Extract the (X, Y) coordinate from the center of the cell holding the provided text.  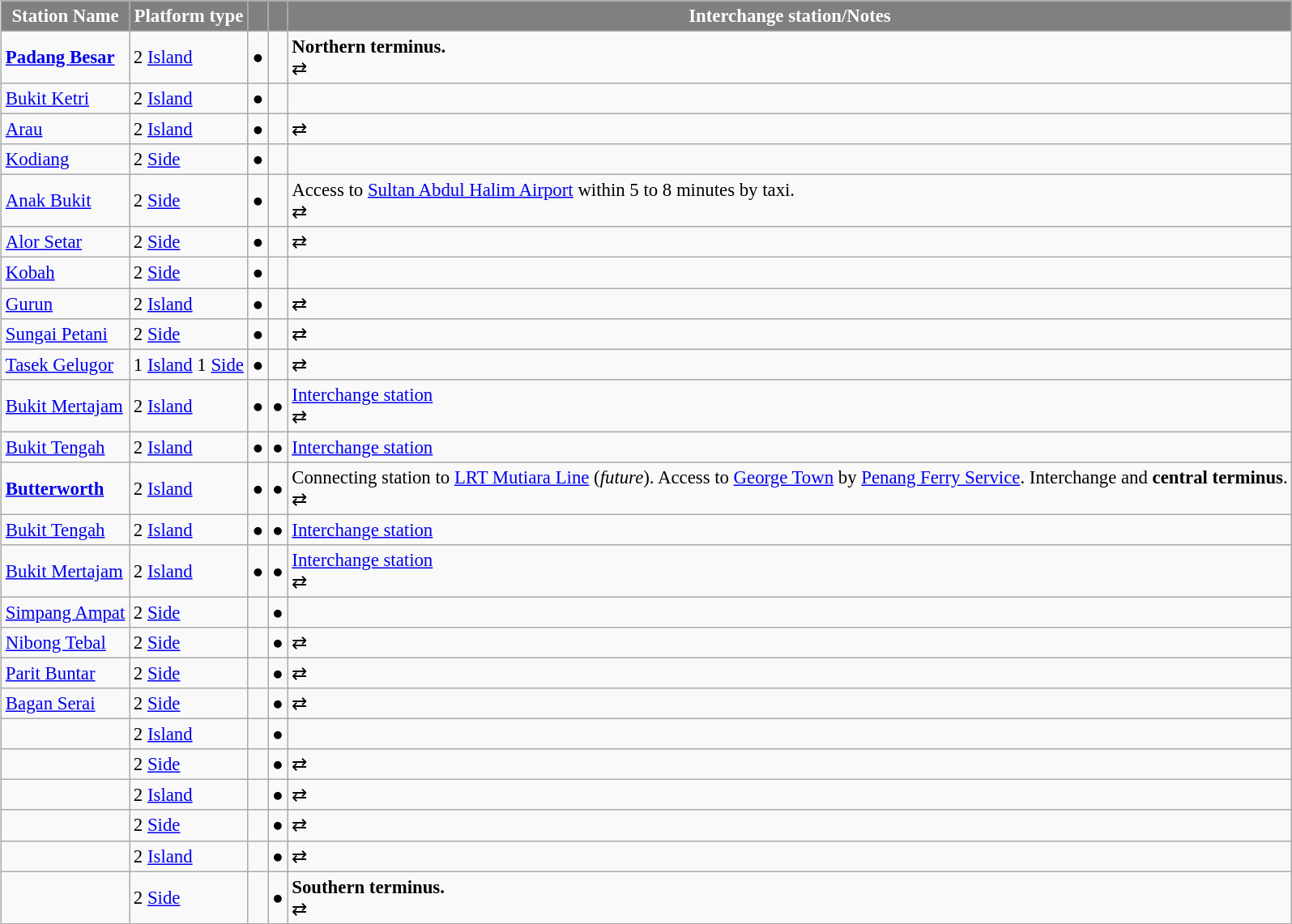
Bagan Serai (66, 704)
Kobah (66, 273)
Southern terminus.⇄ (790, 897)
Alor Setar (66, 242)
Sungai Petani (66, 334)
Nibong Tebal (66, 643)
Interchange station/Notes (790, 16)
Parit Buntar (66, 674)
Padang Besar (66, 58)
Station Name (66, 16)
Simpang Ampat (66, 612)
Connecting station to LRT Mutiara Line (future). Access to George Town by Penang Ferry Service. Interchange and central terminus.⇄ (790, 489)
Northern terminus.⇄ (790, 58)
Platform type (190, 16)
Bukit Ketri (66, 99)
Kodiang (66, 160)
Tasek Gelugor (66, 364)
Butterworth (66, 489)
1 Island 1 Side (190, 364)
Gurun (66, 304)
Anak Bukit (66, 201)
Access to Sultan Abdul Halim Airport within 5 to 8 minutes by taxi.⇄ (790, 201)
Arau (66, 130)
